Provide the [X, Y] coordinate of the cell's center where the given text is located.  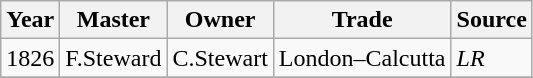
Trade [362, 20]
Source [492, 20]
LR [492, 58]
Year [30, 20]
Master [114, 20]
C.Stewart [220, 58]
1826 [30, 58]
London–Calcutta [362, 58]
Owner [220, 20]
F.Steward [114, 58]
